Find where the given text appears and provide that cell's center as (x, y) coordinate. 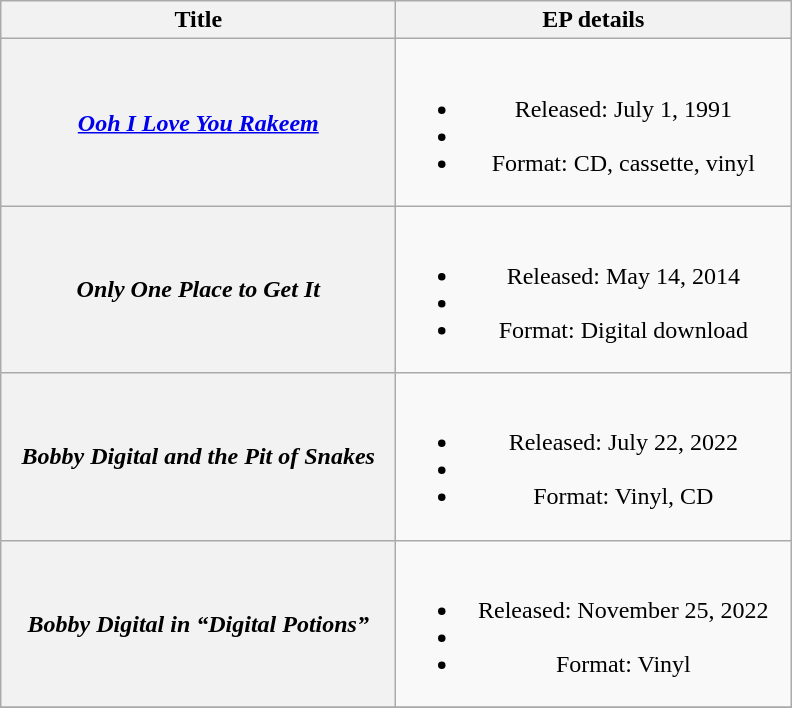
Released: November 25, 2022Format: Vinyl (594, 624)
Bobby Digital and the Pit of Snakes (198, 456)
Ooh I Love You Rakeem (198, 122)
Released: May 14, 2014Format: Digital download (594, 290)
Released: July 1, 1991Format: CD, cassette, vinyl (594, 122)
Only One Place to Get It (198, 290)
Released: July 22, 2022Format: Vinyl, CD (594, 456)
Title (198, 20)
Bobby Digital in “Digital Potions” (198, 624)
EP details (594, 20)
